Scan for the cell matching the given text and deliver its [x, y] coordinate at center. 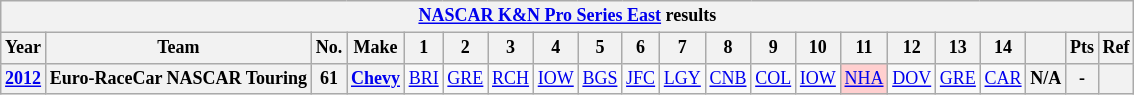
Ref [1116, 48]
Make [376, 48]
9 [774, 48]
8 [728, 48]
BRI [424, 78]
- [1082, 78]
DOV [912, 78]
No. [328, 48]
61 [328, 78]
Team [178, 48]
6 [641, 48]
13 [958, 48]
CAR [1003, 78]
LGY [682, 78]
11 [864, 48]
7 [682, 48]
14 [1003, 48]
12 [912, 48]
BGS [600, 78]
NASCAR K&N Pro Series East results [568, 16]
2 [466, 48]
NHA [864, 78]
Pts [1082, 48]
COL [774, 78]
10 [818, 48]
5 [600, 48]
Euro-RaceCar NASCAR Touring [178, 78]
N/A [1046, 78]
4 [556, 48]
3 [511, 48]
Year [24, 48]
RCH [511, 78]
2012 [24, 78]
JFC [641, 78]
CNB [728, 78]
Chevy [376, 78]
1 [424, 48]
